From the cell containing the given text, extract its center point as [x, y] coordinate. 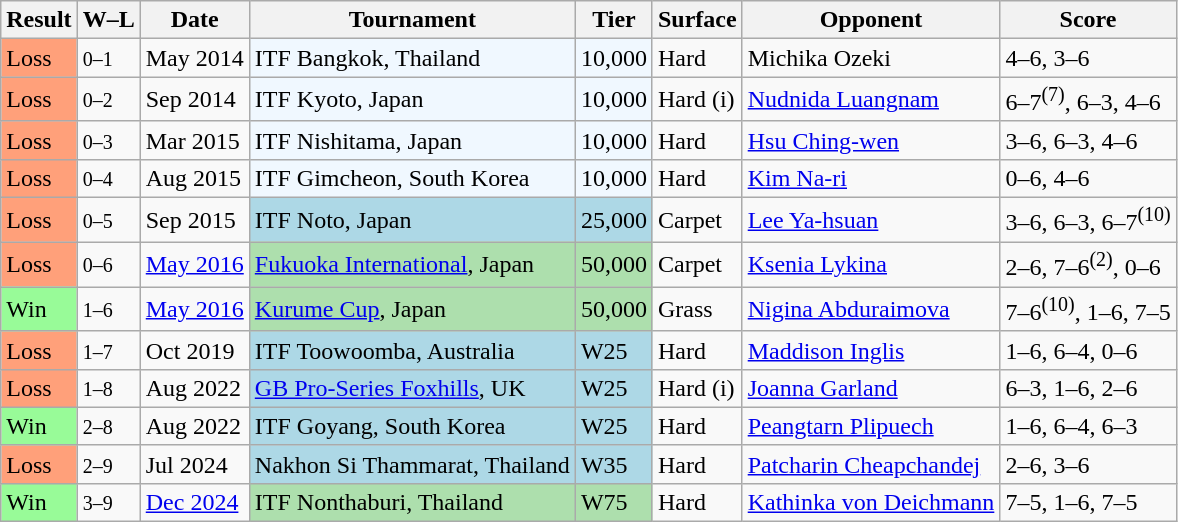
7–6(10), 1–6, 7–5 [1088, 310]
Peangtarn Plipuech [871, 426]
Tier [614, 20]
Maddison Inglis [871, 350]
Fukuoka International, Japan [412, 264]
Score [1088, 20]
0–3 [108, 140]
1–6 [108, 310]
Result [39, 20]
Opponent [871, 20]
0–5 [108, 220]
0–6 [108, 264]
ITF Toowoomba, Australia [412, 350]
0–6, 4–6 [1088, 178]
Surface [697, 20]
1–8 [108, 388]
2–6, 3–6 [1088, 464]
Oct 2019 [194, 350]
Hsu Ching-wen [871, 140]
3–9 [108, 502]
W75 [614, 502]
W35 [614, 464]
3–6, 6–3, 6–7(10) [1088, 220]
Aug 2015 [194, 178]
3–6, 6–3, 4–6 [1088, 140]
Grass [697, 310]
6–3, 1–6, 2–6 [1088, 388]
Lee Ya-hsuan [871, 220]
Nigina Abduraimova [871, 310]
Michika Ozeki [871, 58]
Dec 2024 [194, 502]
Joanna Garland [871, 388]
0–4 [108, 178]
Ksenia Lykina [871, 264]
Sep 2014 [194, 100]
Sep 2015 [194, 220]
Nakhon Si Thammarat, Thailand [412, 464]
GB Pro-Series Foxhills, UK [412, 388]
Mar 2015 [194, 140]
ITF Kyoto, Japan [412, 100]
1–6, 6–4, 6–3 [1088, 426]
ITF Bangkok, Thailand [412, 58]
W–L [108, 20]
ITF Goyang, South Korea [412, 426]
25,000 [614, 220]
1–7 [108, 350]
Tournament [412, 20]
Kurume Cup, Japan [412, 310]
Kathinka von Deichmann [871, 502]
2–6, 7–6(2), 0–6 [1088, 264]
Date [194, 20]
Patcharin Cheapchandej [871, 464]
2–8 [108, 426]
ITF Nonthaburi, Thailand [412, 502]
Nudnida Luangnam [871, 100]
ITF Gimcheon, South Korea [412, 178]
ITF Noto, Japan [412, 220]
0–1 [108, 58]
2–9 [108, 464]
0–2 [108, 100]
7–5, 1–6, 7–5 [1088, 502]
ITF Nishitama, Japan [412, 140]
1–6, 6–4, 0–6 [1088, 350]
Kim Na-ri [871, 178]
6–7(7), 6–3, 4–6 [1088, 100]
Jul 2024 [194, 464]
4–6, 3–6 [1088, 58]
May 2014 [194, 58]
